Search for the cell housing the specified text and yield its (X, Y) center coordinate. 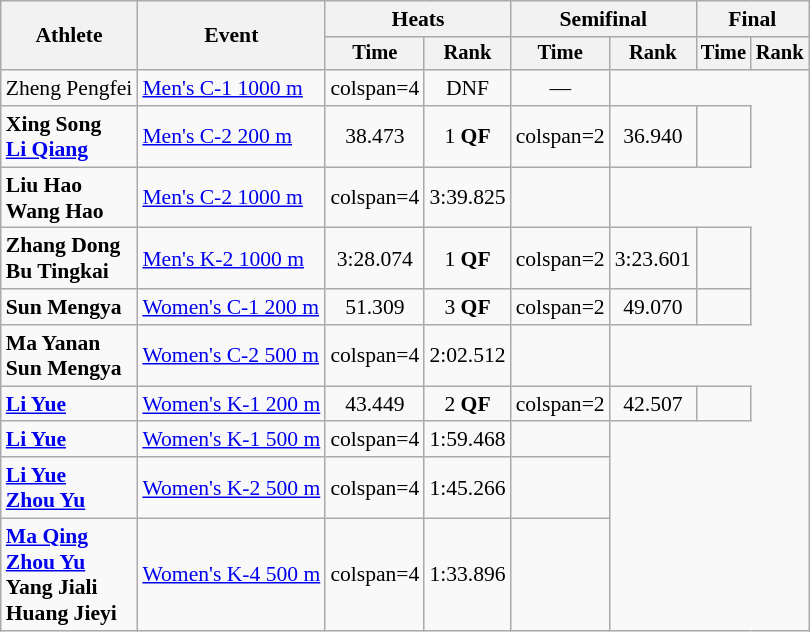
42.507 (653, 404)
Athlete (70, 36)
Men's C-1 1000 m (231, 88)
Liu HaoWang Hao (70, 198)
49.070 (653, 307)
Ma YananSun Mengya (70, 356)
— (560, 88)
Women's K-4 500 m (231, 575)
3:23.601 (653, 258)
3:28.074 (374, 258)
1:59.468 (467, 440)
3 QF (467, 307)
DNF (467, 88)
Sun Mengya (70, 307)
Event (231, 36)
Women's C-1 200 m (231, 307)
1:33.896 (467, 575)
38.473 (374, 136)
Men's C-2 200 m (231, 136)
36.940 (653, 136)
Women's K-1 200 m (231, 404)
Women's K-2 500 m (231, 488)
2 QF (467, 404)
Heats (418, 19)
Ma QingZhou YuYang JialiHuang Jieyi (70, 575)
Zheng Pengfei (70, 88)
Xing SongLi Qiang (70, 136)
Women's K-1 500 m (231, 440)
3:39.825 (467, 198)
Men's K-2 1000 m (231, 258)
Zhang DongBu Tingkai (70, 258)
1:45.266 (467, 488)
Semifinal (604, 19)
Li YueZhou Yu (70, 488)
51.309 (374, 307)
2:02.512 (467, 356)
Women's C-2 500 m (231, 356)
Men's C-2 1000 m (231, 198)
Final (752, 19)
43.449 (374, 404)
